Output the [x, y] coordinate of the center of the cell containing the given text.  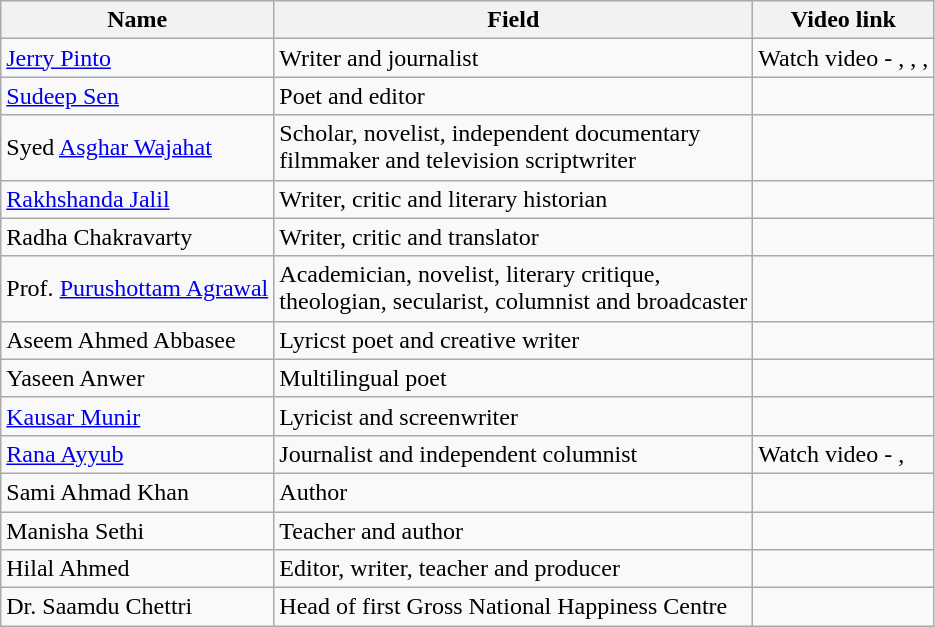
Rakhshanda Jalil [138, 199]
Writer, critic and literary historian [514, 199]
Writer and journalist [514, 58]
Lyricist and screenwriter [514, 416]
Aseem Ahmed Abbasee [138, 340]
Hilal Ahmed [138, 569]
Radha Chakravarty [138, 237]
Kausar Munir [138, 416]
Prof. Purushottam Agrawal [138, 288]
Sudeep Sen [138, 96]
Poet and editor [514, 96]
Academician, novelist, literary critique,theologian, secularist, columnist and broadcaster [514, 288]
Jerry Pinto [138, 58]
Watch video - , , , [844, 58]
Video link [844, 20]
Multilingual poet [514, 378]
Journalist and independent columnist [514, 454]
Watch video - , [844, 454]
Teacher and author [514, 531]
Name [138, 20]
Lyricst poet and creative writer [514, 340]
Writer, critic and translator [514, 237]
Sami Ahmad Khan [138, 492]
Rana Ayyub [138, 454]
Author [514, 492]
Dr. Saamdu Chettri [138, 607]
Scholar, novelist, independent documentaryfilmmaker and television scriptwriter [514, 148]
Editor, writer, teacher and producer [514, 569]
Yaseen Anwer [138, 378]
Field [514, 20]
Head of first Gross National Happiness Centre [514, 607]
Manisha Sethi [138, 531]
Syed Asghar Wajahat [138, 148]
